For the text-containing cell, return its midpoint in (X, Y) coordinate format. 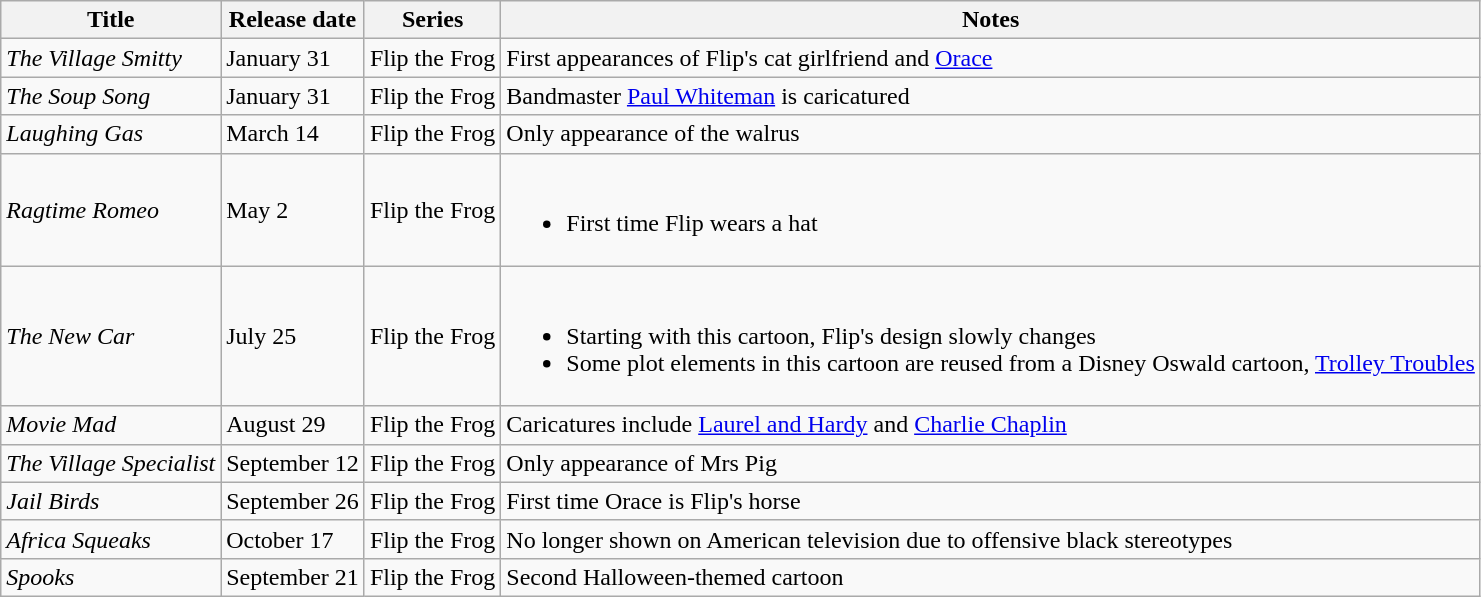
The Soup Song (111, 96)
Africa Squeaks (111, 539)
May 2 (293, 210)
The Village Specialist (111, 463)
The Village Smitty (111, 58)
Only appearance of the walrus (991, 134)
September 12 (293, 463)
Jail Birds (111, 501)
First time Orace is Flip's horse (991, 501)
Movie Mad (111, 425)
Spooks (111, 577)
August 29 (293, 425)
Notes (991, 20)
Series (432, 20)
First time Flip wears a hat (991, 210)
September 26 (293, 501)
Release date (293, 20)
July 25 (293, 336)
Starting with this cartoon, Flip's design slowly changesSome plot elements in this cartoon are reused from a Disney Oswald cartoon, Trolley Troubles (991, 336)
September 21 (293, 577)
Laughing Gas (111, 134)
No longer shown on American television due to offensive black stereotypes (991, 539)
The New Car (111, 336)
March 14 (293, 134)
Bandmaster Paul Whiteman is caricatured (991, 96)
Title (111, 20)
Ragtime Romeo (111, 210)
October 17 (293, 539)
Only appearance of Mrs Pig (991, 463)
First appearances of Flip's cat girlfriend and Orace (991, 58)
Second Halloween-themed cartoon (991, 577)
Caricatures include Laurel and Hardy and Charlie Chaplin (991, 425)
